From the cell containing the given text, extract its center point as [x, y] coordinate. 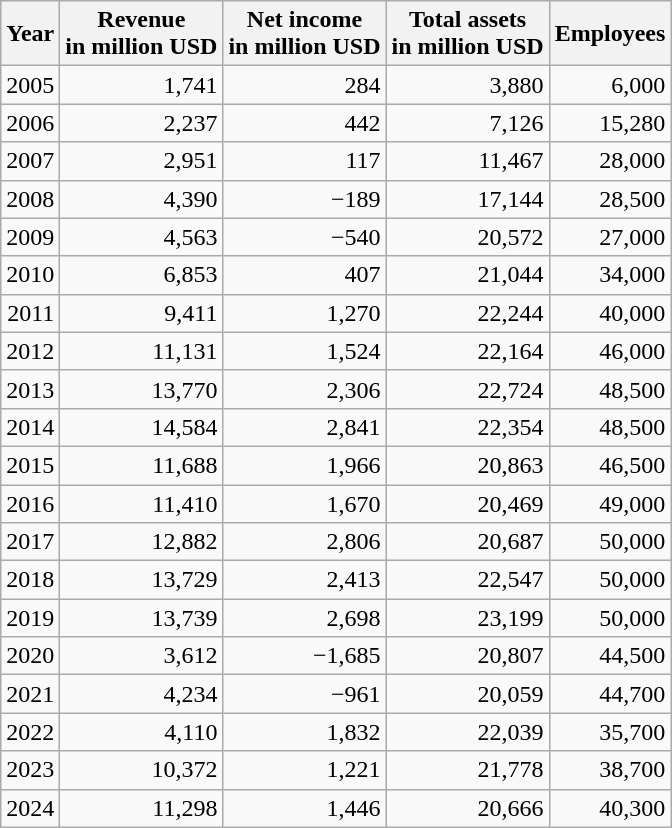
2017 [30, 542]
23,199 [468, 618]
49,000 [610, 503]
21,778 [468, 770]
38,700 [610, 770]
4,390 [142, 199]
2,413 [304, 580]
46,000 [610, 351]
1,524 [304, 351]
11,467 [468, 161]
2,841 [304, 427]
Employees [610, 34]
22,164 [468, 351]
4,234 [142, 694]
2010 [30, 275]
13,739 [142, 618]
6,853 [142, 275]
442 [304, 123]
2023 [30, 770]
22,244 [468, 313]
3,612 [142, 656]
13,729 [142, 580]
12,882 [142, 542]
15,280 [610, 123]
2005 [30, 85]
2012 [30, 351]
2,698 [304, 618]
1,270 [304, 313]
1,741 [142, 85]
−189 [304, 199]
46,500 [610, 465]
20,572 [468, 237]
20,666 [468, 808]
1,221 [304, 770]
11,298 [142, 808]
22,354 [468, 427]
22,039 [468, 732]
407 [304, 275]
11,410 [142, 503]
22,547 [468, 580]
2020 [30, 656]
6,000 [610, 85]
28,000 [610, 161]
Total assetsin million USD [468, 34]
−961 [304, 694]
10,372 [142, 770]
4,110 [142, 732]
284 [304, 85]
2022 [30, 732]
17,144 [468, 199]
2009 [30, 237]
2007 [30, 161]
2,237 [142, 123]
1,966 [304, 465]
2,951 [142, 161]
−1,685 [304, 656]
35,700 [610, 732]
11,131 [142, 351]
9,411 [142, 313]
−540 [304, 237]
4,563 [142, 237]
20,863 [468, 465]
2019 [30, 618]
1,446 [304, 808]
2008 [30, 199]
27,000 [610, 237]
40,000 [610, 313]
3,880 [468, 85]
2,306 [304, 389]
28,500 [610, 199]
2014 [30, 427]
44,500 [610, 656]
7,126 [468, 123]
14,584 [142, 427]
Revenuein million USD [142, 34]
11,688 [142, 465]
Year [30, 34]
2,806 [304, 542]
1,670 [304, 503]
2024 [30, 808]
20,687 [468, 542]
21,044 [468, 275]
2015 [30, 465]
2006 [30, 123]
20,059 [468, 694]
34,000 [610, 275]
2018 [30, 580]
22,724 [468, 389]
13,770 [142, 389]
2021 [30, 694]
20,807 [468, 656]
40,300 [610, 808]
44,700 [610, 694]
20,469 [468, 503]
2011 [30, 313]
2016 [30, 503]
117 [304, 161]
1,832 [304, 732]
2013 [30, 389]
Net incomein million USD [304, 34]
